Extract the [X, Y] coordinate from the center of the cell holding the provided text.  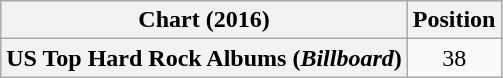
US Top Hard Rock Albums (Billboard) [204, 58]
38 [454, 58]
Chart (2016) [204, 20]
Position [454, 20]
